Detect which cell encompasses the target text, then output its (x, y) center coordinate. 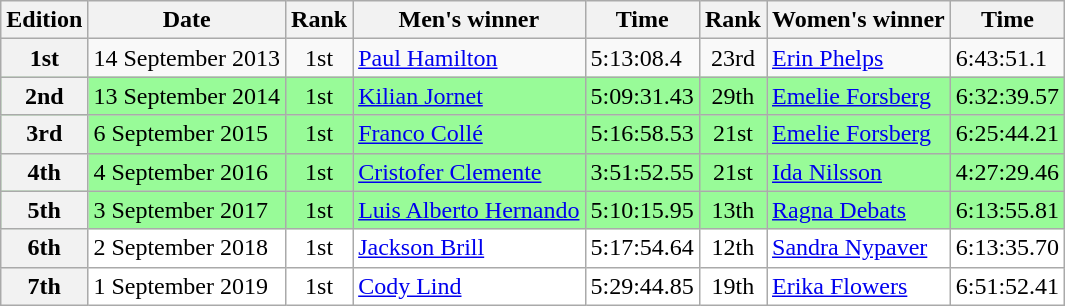
14 September 2013 (187, 58)
Cristofer Clemente (469, 172)
Erin Phelps (858, 58)
Erika Flowers (858, 286)
Sandra Nypaver (858, 248)
5:13:08.4 (642, 58)
4:27:29.46 (1007, 172)
Franco Collé (469, 134)
5:09:31.43 (642, 96)
5:17:54.64 (642, 248)
2 September 2018 (187, 248)
6:43:51.1 (1007, 58)
29th (732, 96)
Ida Nilsson (858, 172)
Paul Hamilton (469, 58)
6:32:39.57 (1007, 96)
Ragna Debats (858, 210)
6:13:35.70 (1007, 248)
5:16:58.53 (642, 134)
3:51:52.55 (642, 172)
23rd (732, 58)
6 September 2015 (187, 134)
3 September 2017 (187, 210)
Women's winner (858, 20)
13 September 2014 (187, 96)
2nd (44, 96)
1 September 2019 (187, 286)
19th (732, 286)
6:51:52.41 (1007, 286)
Men's winner (469, 20)
5th (44, 210)
6:25:44.21 (1007, 134)
6th (44, 248)
Kilian Jornet (469, 96)
4 September 2016 (187, 172)
Date (187, 20)
Luis Alberto Hernando (469, 210)
13th (732, 210)
12th (732, 248)
Jackson Brill (469, 248)
6:13:55.81 (1007, 210)
3rd (44, 134)
5:10:15.95 (642, 210)
Edition (44, 20)
5:29:44.85 (642, 286)
4th (44, 172)
7th (44, 286)
Cody Lind (469, 286)
